From the cell containing the given text, extract its center point as [X, Y] coordinate. 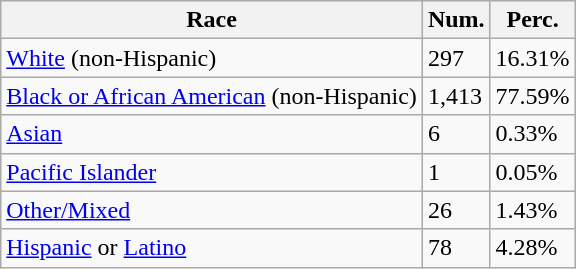
1,413 [456, 96]
Hispanic or Latino [212, 248]
297 [456, 58]
16.31% [532, 58]
0.33% [532, 134]
Num. [456, 20]
Black or African American (non-Hispanic) [212, 96]
Pacific Islander [212, 172]
77.59% [532, 96]
6 [456, 134]
1.43% [532, 210]
4.28% [532, 248]
Perc. [532, 20]
Race [212, 20]
0.05% [532, 172]
Asian [212, 134]
26 [456, 210]
Other/Mixed [212, 210]
78 [456, 248]
1 [456, 172]
White (non-Hispanic) [212, 58]
